Return the (X, Y) coordinate for the center point of the cell that contains the specified text.  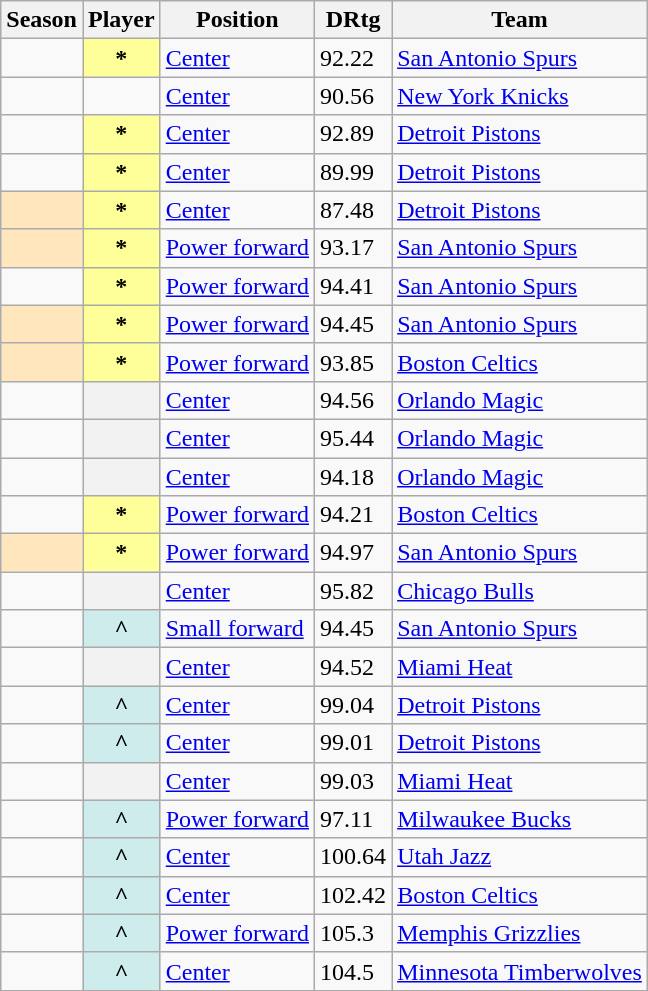
95.82 (354, 591)
Minnesota Timberwolves (520, 971)
Milwaukee Bucks (520, 819)
90.56 (354, 96)
89.99 (354, 172)
105.3 (354, 933)
DRtg (354, 20)
93.17 (354, 248)
97.11 (354, 819)
102.42 (354, 895)
Player (121, 20)
Memphis Grizzlies (520, 933)
94.18 (354, 477)
Season (42, 20)
94.21 (354, 515)
New York Knicks (520, 96)
99.01 (354, 743)
94.97 (354, 553)
100.64 (354, 857)
94.41 (354, 286)
99.04 (354, 705)
92.89 (354, 134)
95.44 (354, 438)
104.5 (354, 971)
99.03 (354, 781)
94.56 (354, 400)
Chicago Bulls (520, 591)
Small forward (237, 629)
Team (520, 20)
92.22 (354, 58)
94.52 (354, 667)
Utah Jazz (520, 857)
93.85 (354, 362)
Position (237, 20)
87.48 (354, 210)
